Output the (x, y) coordinate of the center of the cell containing the given text.  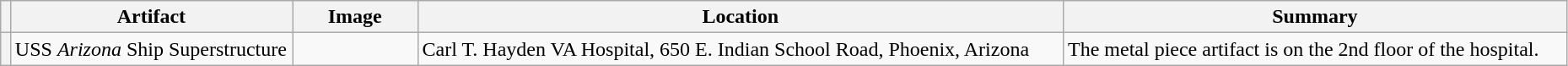
USS Arizona Ship Superstructure (151, 49)
Artifact (151, 17)
Summary (1314, 17)
The metal piece artifact is on the 2nd floor of the hospital. (1314, 49)
Carl T. Hayden VA Hospital, 650 E. Indian School Road, Phoenix, Arizona (741, 49)
Location (741, 17)
Image (354, 17)
